Extract the (x, y) coordinate from the center of the cell holding the provided text.  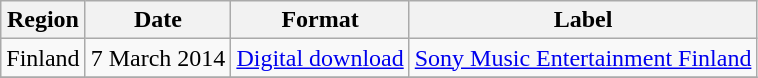
Format (320, 20)
Sony Music Entertainment Finland (583, 58)
Finland (43, 58)
7 March 2014 (158, 58)
Date (158, 20)
Label (583, 20)
Digital download (320, 58)
Region (43, 20)
